For the text-containing cell, return its midpoint in [X, Y] coordinate format. 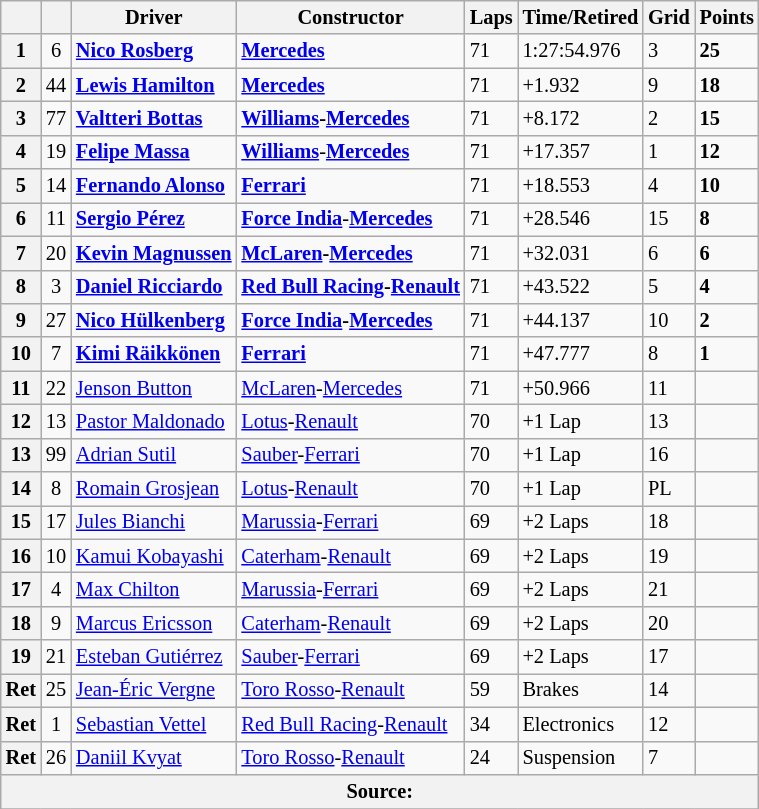
Driver [154, 17]
Sebastian Vettel [154, 724]
Romain Grosjean [154, 489]
99 [56, 455]
Daniel Ricciardo [154, 287]
Electronics [581, 724]
Lewis Hamilton [154, 85]
Points [727, 17]
Fernando Alonso [154, 186]
+18.553 [581, 186]
Nico Hülkenberg [154, 320]
Sergio Pérez [154, 219]
Nico Rosberg [154, 51]
24 [492, 758]
PL [669, 489]
Max Chilton [154, 589]
Pastor Maldonado [154, 421]
Brakes [581, 690]
Esteban Gutiérrez [154, 657]
77 [56, 118]
Felipe Massa [154, 152]
+44.137 [581, 320]
59 [492, 690]
+8.172 [581, 118]
Suspension [581, 758]
27 [56, 320]
Adrian Sutil [154, 455]
+47.777 [581, 354]
Kimi Räikkönen [154, 354]
+50.966 [581, 388]
+32.031 [581, 253]
Jules Bianchi [154, 522]
Time/Retired [581, 17]
Source: [380, 791]
Daniil Kvyat [154, 758]
Marcus Ericsson [154, 623]
+43.522 [581, 287]
Laps [492, 17]
Valtteri Bottas [154, 118]
1:27:54.976 [581, 51]
44 [56, 85]
Jenson Button [154, 388]
Kamui Kobayashi [154, 556]
+17.357 [581, 152]
26 [56, 758]
Kevin Magnussen [154, 253]
Constructor [350, 17]
22 [56, 388]
Grid [669, 17]
34 [492, 724]
Jean-Éric Vergne [154, 690]
+28.546 [581, 219]
+1.932 [581, 85]
